Output the (x, y) coordinate of the center of the cell containing the given text.  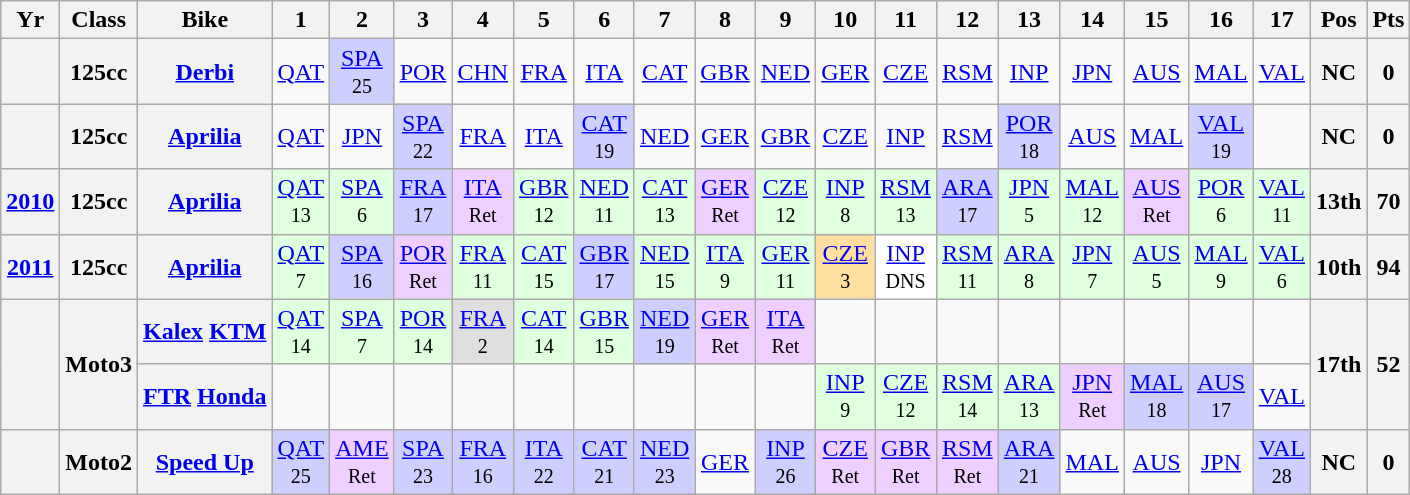
RSM13 (906, 202)
17th (1339, 364)
NED15 (664, 266)
FTR Honda (205, 396)
CAT14 (544, 332)
ITA9 (725, 266)
13th (1339, 202)
MAL12 (1092, 202)
JPN7 (1092, 266)
POR18 (1029, 136)
POR14 (423, 332)
14 (1092, 20)
FRA17 (423, 202)
7 (664, 20)
3 (423, 20)
SPA6 (362, 202)
17 (1282, 20)
QAT7 (301, 266)
10 (846, 20)
5 (544, 20)
Bike (205, 20)
15 (1156, 20)
52 (1388, 364)
POR (423, 72)
13 (1029, 20)
4 (483, 20)
AMERet (362, 462)
NED11 (604, 202)
CZERet (846, 462)
NED23 (664, 462)
AUS5 (1156, 266)
Derbi (205, 72)
10th (1339, 266)
12 (967, 20)
11 (906, 20)
QAT25 (301, 462)
2011 (30, 266)
Moto3 (99, 364)
SPA23 (423, 462)
9 (785, 20)
FRA2 (483, 332)
PORRet (423, 266)
SPA25 (362, 72)
ARA21 (1029, 462)
Moto2 (99, 462)
SPA7 (362, 332)
MAL9 (1221, 266)
6 (604, 20)
8 (725, 20)
1 (301, 20)
VAL28 (1282, 462)
INP26 (785, 462)
CAT13 (664, 202)
ARA17 (967, 202)
SPA22 (423, 136)
VAL6 (1282, 266)
2010 (30, 202)
POR6 (1221, 202)
RSM11 (967, 266)
CHN (483, 72)
94 (1388, 266)
16 (1221, 20)
RSM14 (967, 396)
MAL18 (1156, 396)
CZE3 (846, 266)
Pts (1388, 20)
Yr (30, 20)
FRA11 (483, 266)
SPA16 (362, 266)
Class (99, 20)
JPNRet (1092, 396)
GBR15 (604, 332)
2 (362, 20)
ITA22 (544, 462)
Speed Up (205, 462)
JPN5 (1029, 202)
CAT19 (604, 136)
AUS17 (1221, 396)
AUSRet (1156, 202)
NED19 (664, 332)
VAL19 (1221, 136)
ARA13 (1029, 396)
ARA8 (1029, 266)
QAT14 (301, 332)
GER11 (785, 266)
GBR17 (604, 266)
CAT15 (544, 266)
INP8 (846, 202)
70 (1388, 202)
Pos (1339, 20)
CAT21 (604, 462)
CAT (664, 72)
FRA16 (483, 462)
GBRRet (906, 462)
Kalex KTM (205, 332)
QAT13 (301, 202)
INP9 (846, 396)
GBR12 (544, 202)
VAL11 (1282, 202)
RSMRet (967, 462)
INPDNS (906, 266)
